Find where the given text appears and provide that cell's center as [X, Y] coordinate. 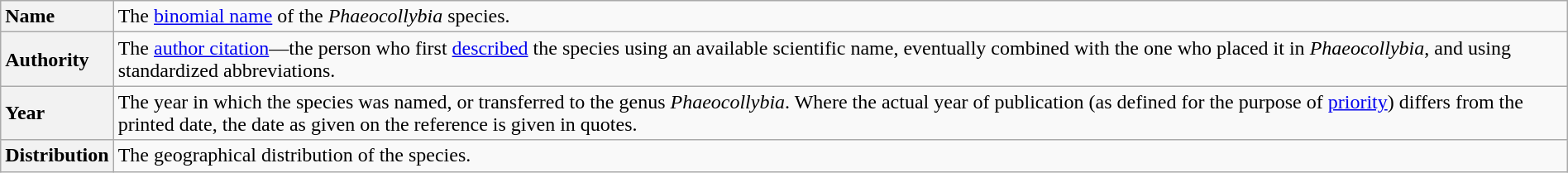
The binomial name of the Phaeocollybia species. [840, 17]
The geographical distribution of the species. [840, 156]
Authority [57, 60]
Distribution [57, 156]
Year [57, 113]
Name [57, 17]
